Identify which cell holds the provided text, then report its [X, Y] central coordinate. 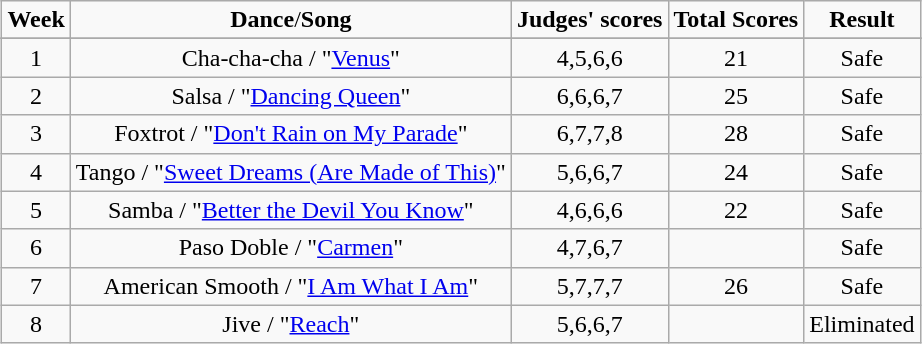
5,7,7,7 [590, 286]
Samba / "Better the Devil You Know" [290, 210]
American Smooth / "I Am What I Am" [290, 286]
3 [36, 134]
5 [36, 210]
6 [36, 248]
8 [36, 324]
6,6,6,7 [590, 96]
Eliminated [862, 324]
Total Scores [736, 20]
Salsa / "Dancing Queen" [290, 96]
4 [36, 172]
25 [736, 96]
22 [736, 210]
Jive / "Reach" [290, 324]
Paso Doble / "Carmen" [290, 248]
7 [36, 286]
Judges' scores [590, 20]
Week [36, 20]
Dance/Song [290, 20]
Tango / "Sweet Dreams (Are Made of This)" [290, 172]
24 [736, 172]
2 [36, 96]
Cha-cha-cha / "Venus" [290, 58]
Foxtrot / "Don't Rain on My Parade" [290, 134]
21 [736, 58]
Result [862, 20]
26 [736, 286]
1 [36, 58]
6,7,7,8 [590, 134]
28 [736, 134]
4,7,6,7 [590, 248]
4,5,6,6 [590, 58]
4,6,6,6 [590, 210]
